For the text-containing cell, return its midpoint in (X, Y) coordinate format. 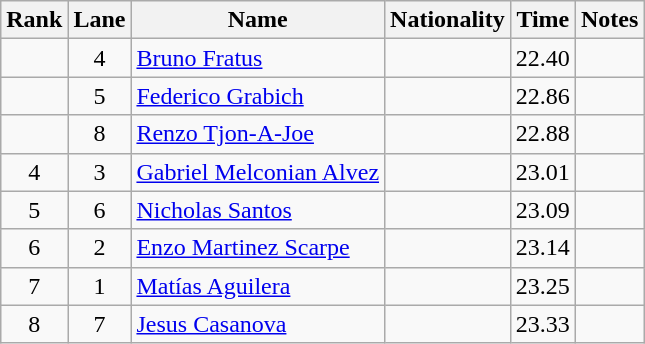
Renzo Tjon-A-Joe (258, 134)
Matías Aguilera (258, 286)
3 (100, 172)
Bruno Fratus (258, 58)
23.09 (542, 210)
Nationality (448, 20)
Nicholas Santos (258, 210)
Enzo Martinez Scarpe (258, 248)
Rank (34, 20)
Jesus Casanova (258, 324)
22.86 (542, 96)
23.14 (542, 248)
23.01 (542, 172)
Federico Grabich (258, 96)
2 (100, 248)
Lane (100, 20)
Time (542, 20)
Gabriel Melconian Alvez (258, 172)
22.88 (542, 134)
1 (100, 286)
22.40 (542, 58)
23.25 (542, 286)
Name (258, 20)
23.33 (542, 324)
Notes (609, 20)
